Search for the cell housing the specified text and yield its (X, Y) center coordinate. 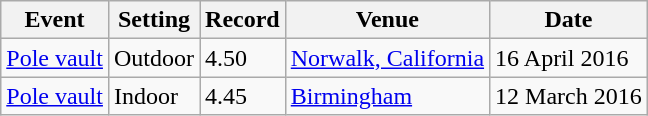
4.45 (243, 96)
Setting (154, 20)
Event (55, 20)
12 March 2016 (569, 96)
Venue (387, 20)
Indoor (154, 96)
Norwalk, California (387, 58)
Birmingham (387, 96)
4.50 (243, 58)
16 April 2016 (569, 58)
Date (569, 20)
Outdoor (154, 58)
Record (243, 20)
